Capture the cell that displays the provided text and extract its [X, Y] central coordinate. 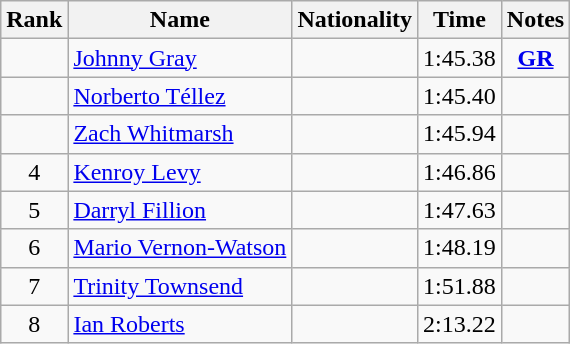
Mario Vernon-Watson [180, 248]
1:51.88 [460, 286]
GR [535, 58]
1:45.94 [460, 134]
1:45.40 [460, 96]
5 [34, 210]
1:45.38 [460, 58]
Rank [34, 20]
Name [180, 20]
1:46.86 [460, 172]
Time [460, 20]
1:48.19 [460, 248]
Kenroy Levy [180, 172]
Trinity Townsend [180, 286]
Notes [535, 20]
1:47.63 [460, 210]
Johnny Gray [180, 58]
2:13.22 [460, 324]
Norberto Téllez [180, 96]
Darryl Fillion [180, 210]
4 [34, 172]
Zach Whitmarsh [180, 134]
Ian Roberts [180, 324]
6 [34, 248]
Nationality [355, 20]
7 [34, 286]
8 [34, 324]
